Find where the given text appears and provide that cell's center as [x, y] coordinate. 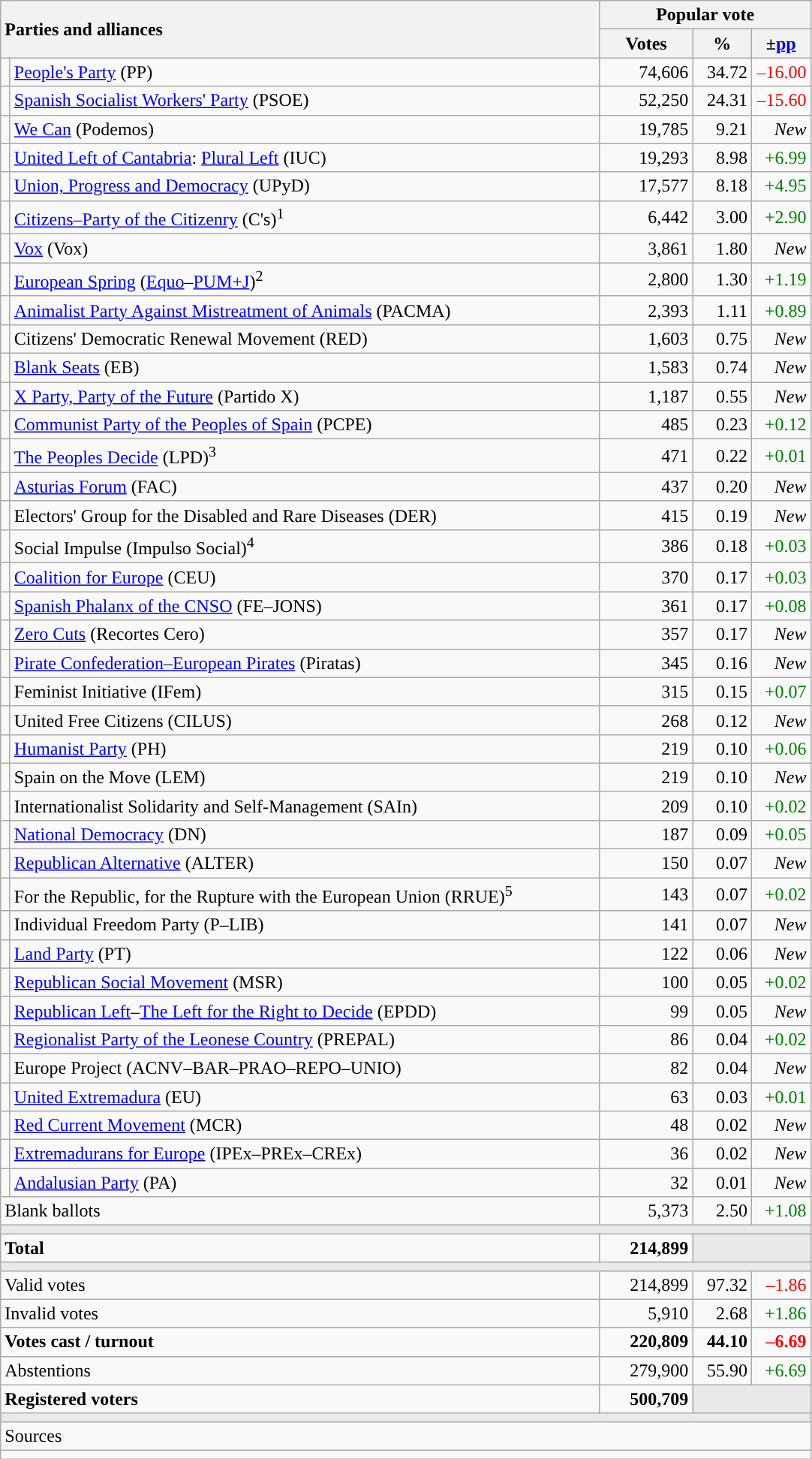
European Spring (Equo–PUM+J)2 [305, 279]
Blank Seats (EB) [305, 367]
36 [646, 1154]
Republican Left–The Left for the Right to Decide (EPDD) [305, 1011]
357 [646, 635]
Citizens' Democratic Renewal Movement (RED) [305, 339]
Communist Party of the Peoples of Spain (PCPE) [305, 425]
+0.06 [780, 749]
97.32 [722, 1285]
82 [646, 1068]
+0.05 [780, 834]
Europe Project (ACNV–BAR–PRAO–REPO–UNIO) [305, 1068]
X Party, Party of the Future (Partido X) [305, 396]
Republican Alternative (ALTER) [305, 864]
+0.12 [780, 425]
315 [646, 692]
19,785 [646, 129]
+2.90 [780, 218]
0.22 [722, 457]
Total [300, 1248]
Invalid votes [300, 1313]
370 [646, 577]
1.11 [722, 310]
220,809 [646, 1342]
Valid votes [300, 1285]
187 [646, 834]
+1.86 [780, 1313]
3,861 [646, 249]
Andalusian Party (PA) [305, 1183]
Regionalist Party of the Leonese Country (PREPAL) [305, 1039]
Spanish Phalanx of the CNSO (FE–JONS) [305, 606]
0.06 [722, 954]
Sources [405, 1436]
141 [646, 925]
+0.89 [780, 310]
–6.69 [780, 1342]
+0.07 [780, 692]
361 [646, 606]
2.50 [722, 1211]
17,577 [646, 186]
+4.95 [780, 186]
5,373 [646, 1211]
52,250 [646, 101]
150 [646, 864]
2,393 [646, 310]
1.30 [722, 279]
Electors' Group for the Disabled and Rare Diseases (DER) [305, 515]
32 [646, 1183]
48 [646, 1126]
Extremadurans for Europe (IPEx–PREx–CREx) [305, 1154]
Registered voters [300, 1399]
100 [646, 982]
+1.08 [780, 1211]
–16.00 [780, 72]
Animalist Party Against Mistreatment of Animals (PACMA) [305, 310]
Individual Freedom Party (P–LIB) [305, 925]
Red Current Movement (MCR) [305, 1126]
0.01 [722, 1183]
471 [646, 457]
United Extremadura (EU) [305, 1097]
±pp [780, 44]
+6.99 [780, 158]
–15.60 [780, 101]
Popular vote [705, 15]
United Left of Cantabria: Plural Left (IUC) [305, 158]
Pirate Confederation–European Pirates (Piratas) [305, 663]
+0.08 [780, 606]
0.75 [722, 339]
2.68 [722, 1313]
34.72 [722, 72]
122 [646, 954]
415 [646, 515]
Internationalist Solidarity and Self-Management (SAIn) [305, 806]
63 [646, 1097]
United Free Citizens (CILUS) [305, 720]
345 [646, 663]
0.16 [722, 663]
–1.86 [780, 1285]
1,603 [646, 339]
8.18 [722, 186]
Votes cast / turnout [300, 1342]
209 [646, 806]
We Can (Podemos) [305, 129]
National Democracy (DN) [305, 834]
Social Impulse (Impulso Social)4 [305, 547]
Feminist Initiative (IFem) [305, 692]
0.03 [722, 1097]
9.21 [722, 129]
2,800 [646, 279]
+1.19 [780, 279]
0.23 [722, 425]
People's Party (PP) [305, 72]
Votes [646, 44]
For the Republic, for the Rupture with the European Union (RRUE)5 [305, 895]
386 [646, 547]
Asturias Forum (FAC) [305, 487]
Spain on the Move (LEM) [305, 777]
Coalition for Europe (CEU) [305, 577]
0.15 [722, 692]
Land Party (PT) [305, 954]
3.00 [722, 218]
Parties and alliances [300, 29]
0.19 [722, 515]
Blank ballots [300, 1211]
Spanish Socialist Workers' Party (PSOE) [305, 101]
Humanist Party (PH) [305, 749]
1,187 [646, 396]
55.90 [722, 1370]
0.18 [722, 547]
74,606 [646, 72]
0.55 [722, 396]
5,910 [646, 1313]
143 [646, 895]
1,583 [646, 367]
Union, Progress and Democracy (UPyD) [305, 186]
0.09 [722, 834]
Abstentions [300, 1370]
Republican Social Movement (MSR) [305, 982]
44.10 [722, 1342]
Citizens–Party of the Citizenry (C's)1 [305, 218]
485 [646, 425]
+6.69 [780, 1370]
8.98 [722, 158]
437 [646, 487]
6,442 [646, 218]
% [722, 44]
0.74 [722, 367]
19,293 [646, 158]
500,709 [646, 1399]
1.80 [722, 249]
0.12 [722, 720]
86 [646, 1039]
0.20 [722, 487]
Zero Cuts (Recortes Cero) [305, 635]
Vox (Vox) [305, 249]
99 [646, 1011]
The Peoples Decide (LPD)3 [305, 457]
268 [646, 720]
279,900 [646, 1370]
24.31 [722, 101]
